Provide the (x, y) coordinate of the cell's center where the given text is located.  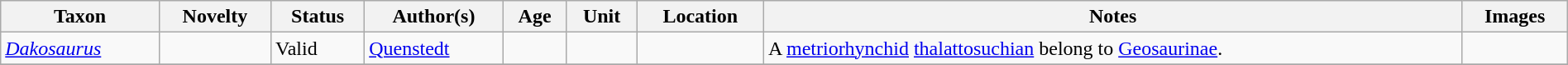
Taxon (80, 17)
Status (318, 17)
Valid (318, 48)
Location (700, 17)
Author(s) (433, 17)
Images (1515, 17)
Quenstedt (433, 48)
A metriorhynchid thalattosuchian belong to Geosaurinae. (1113, 48)
Dakosaurus (80, 48)
Notes (1113, 17)
Age (534, 17)
Unit (602, 17)
Novelty (215, 17)
